Identify which cell holds the provided text, then report its [x, y] central coordinate. 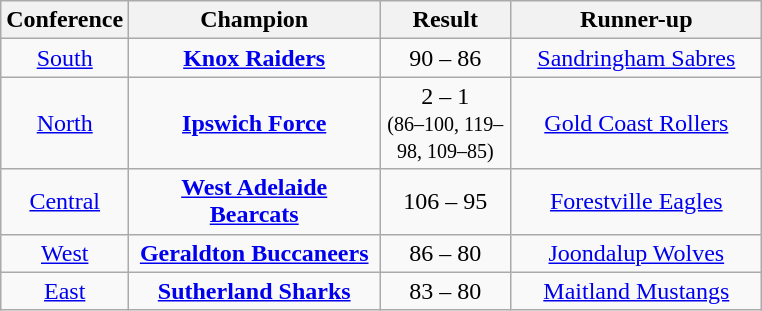
Conference [65, 20]
106 – 95 [446, 202]
83 – 80 [446, 291]
South [65, 58]
West Adelaide Bearcats [254, 202]
Sutherland Sharks [254, 291]
Runner-up [636, 20]
Geraldton Buccaneers [254, 253]
Sandringham Sabres [636, 58]
90 – 86 [446, 58]
Gold Coast Rollers [636, 123]
Knox Raiders [254, 58]
Maitland Mustangs [636, 291]
Central [65, 202]
2 – 1(86–100, 119–98, 109–85) [446, 123]
Result [446, 20]
Joondalup Wolves [636, 253]
86 – 80 [446, 253]
Forestville Eagles [636, 202]
Ipswich Force [254, 123]
Champion [254, 20]
West [65, 253]
East [65, 291]
North [65, 123]
